Scan for the cell matching the given text and deliver its (X, Y) coordinate at center. 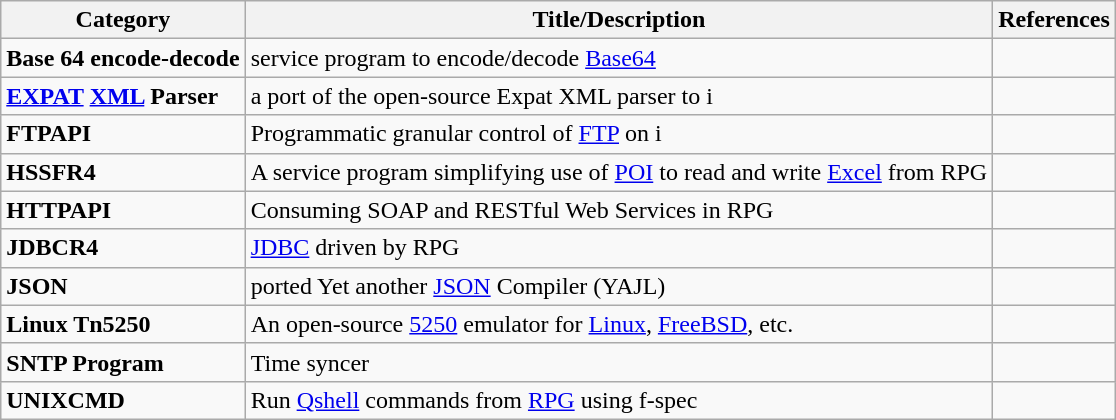
SNTP Program (123, 362)
Consuming SOAP and RESTful Web Services in RPG (619, 210)
HSSFR4 (123, 172)
JSON (123, 286)
Base 64 encode-decode (123, 58)
JDBCR4 (123, 248)
FTPAPI (123, 134)
ported Yet another JSON Compiler (YAJL) (619, 286)
JDBC driven by RPG (619, 248)
Run Qshell commands from RPG using f-spec (619, 400)
Linux Tn5250 (123, 324)
a port of the open-source Expat XML parser to i (619, 96)
An open-source 5250 emulator for Linux, FreeBSD, etc. (619, 324)
HTTPAPI (123, 210)
Programmatic granular control of FTP on i (619, 134)
EXPAT XML Parser (123, 96)
Title/Description (619, 20)
UNIXCMD (123, 400)
service program to encode/decode Base64 (619, 58)
Category (123, 20)
Time syncer (619, 362)
References (1054, 20)
A service program simplifying use of POI to read and write Excel from RPG (619, 172)
